Detect which cell encompasses the target text, then output its [X, Y] center coordinate. 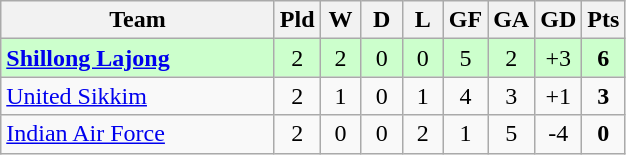
Indian Air Force [138, 134]
+3 [558, 58]
4 [465, 96]
GA [512, 20]
Pts [604, 20]
United Sikkim [138, 96]
L [422, 20]
6 [604, 58]
GD [558, 20]
W [340, 20]
Team [138, 20]
Pld [297, 20]
D [382, 20]
+1 [558, 96]
GF [465, 20]
-4 [558, 134]
Shillong Lajong [138, 58]
